Pinpoint the cell where the given text exists, returning its (X, Y) midpoint coordinate. 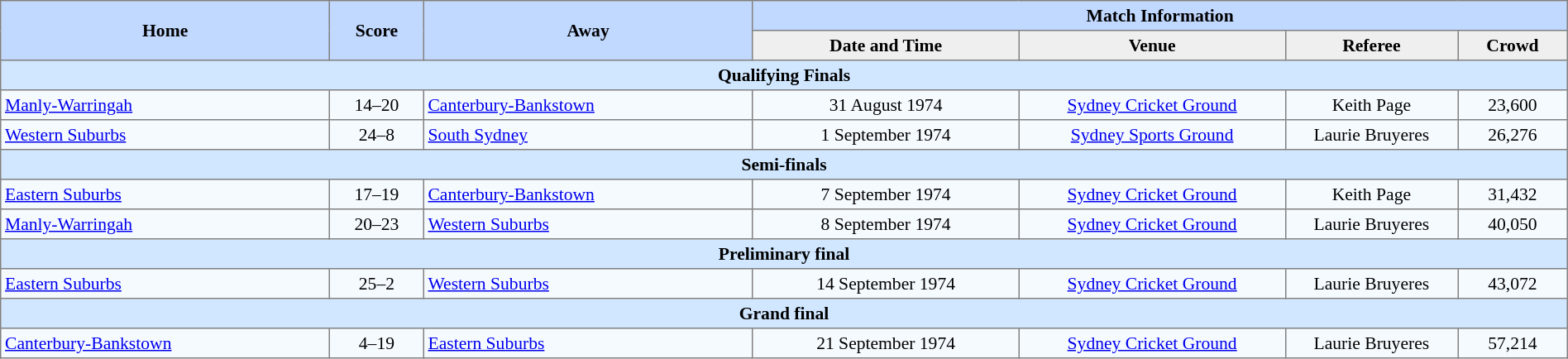
Score (377, 31)
31,432 (1513, 194)
Referee (1371, 45)
Preliminary final (784, 254)
23,600 (1513, 105)
40,050 (1513, 224)
25–2 (377, 284)
1 September 1974 (886, 135)
21 September 1974 (886, 343)
14 September 1974 (886, 284)
7 September 1974 (886, 194)
South Sydney (588, 135)
8 September 1974 (886, 224)
57,214 (1513, 343)
31 August 1974 (886, 105)
Away (588, 31)
Crowd (1513, 45)
14–20 (377, 105)
4–19 (377, 343)
Semi-finals (784, 165)
Venue (1152, 45)
Qualifying Finals (784, 75)
Grand final (784, 314)
Home (165, 31)
Match Information (1159, 16)
Date and Time (886, 45)
26,276 (1513, 135)
17–19 (377, 194)
43,072 (1513, 284)
Sydney Sports Ground (1152, 135)
20–23 (377, 224)
24–8 (377, 135)
